Output the [x, y] coordinate of the center of the cell containing the given text.  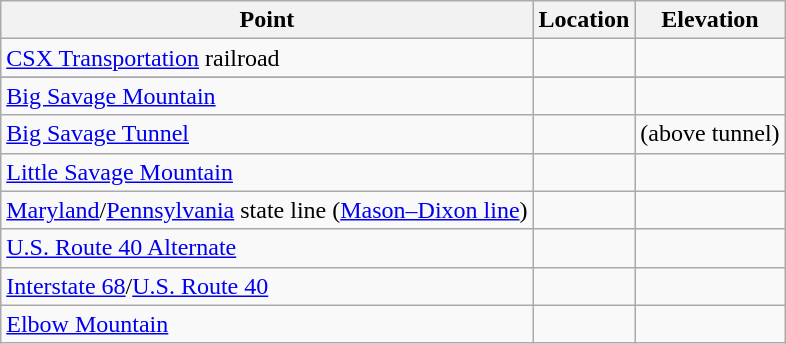
Elevation [710, 20]
Point [267, 20]
(above tunnel) [710, 134]
Big Savage Mountain [267, 96]
Little Savage Mountain [267, 172]
Interstate 68/U.S. Route 40 [267, 286]
Big Savage Tunnel [267, 134]
Maryland/Pennsylvania state line (Mason–Dixon line) [267, 210]
CSX Transportation railroad [267, 58]
U.S. Route 40 Alternate [267, 248]
Elbow Mountain [267, 324]
Location [584, 20]
